Pinpoint the cell where the given text exists, returning its [x, y] midpoint coordinate. 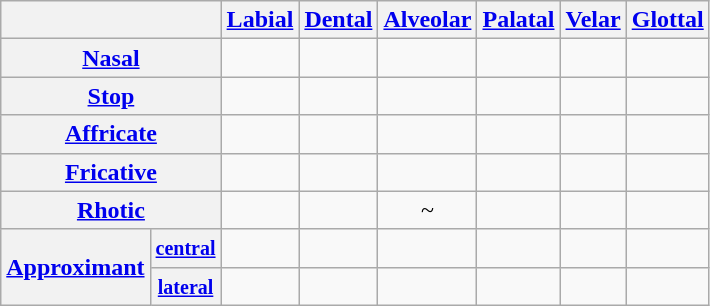
Glottal [668, 20]
Labial [260, 20]
Rhotic [111, 210]
central [186, 248]
Stop [111, 96]
~ [428, 210]
Dental [338, 20]
Approximant [76, 267]
Nasal [111, 58]
Fricative [111, 172]
Velar [593, 20]
Alveolar [428, 20]
lateral [186, 286]
Palatal [518, 20]
Affricate [111, 134]
